Search for the cell housing the specified text and yield its [x, y] center coordinate. 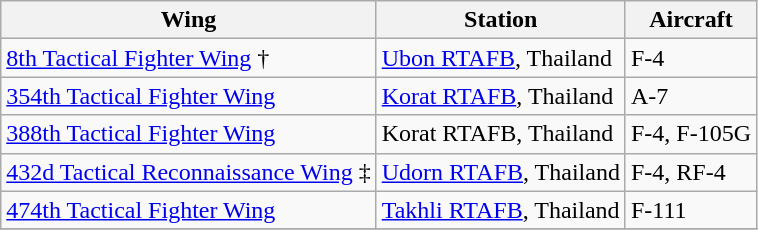
354th Tactical Fighter Wing [188, 96]
Wing [188, 20]
F-111 [690, 210]
F-4, F-105G [690, 134]
Takhli RTAFB, Thailand [500, 210]
Aircraft [690, 20]
F-4, RF-4 [690, 172]
Ubon RTAFB, Thailand [500, 58]
F-4 [690, 58]
432d Tactical Reconnaissance Wing ‡ [188, 172]
8th Tactical Fighter Wing † [188, 58]
Station [500, 20]
388th Tactical Fighter Wing [188, 134]
A-7 [690, 96]
Udorn RTAFB, Thailand [500, 172]
474th Tactical Fighter Wing [188, 210]
